Extract the (X, Y) coordinate from the center of the cell holding the provided text.  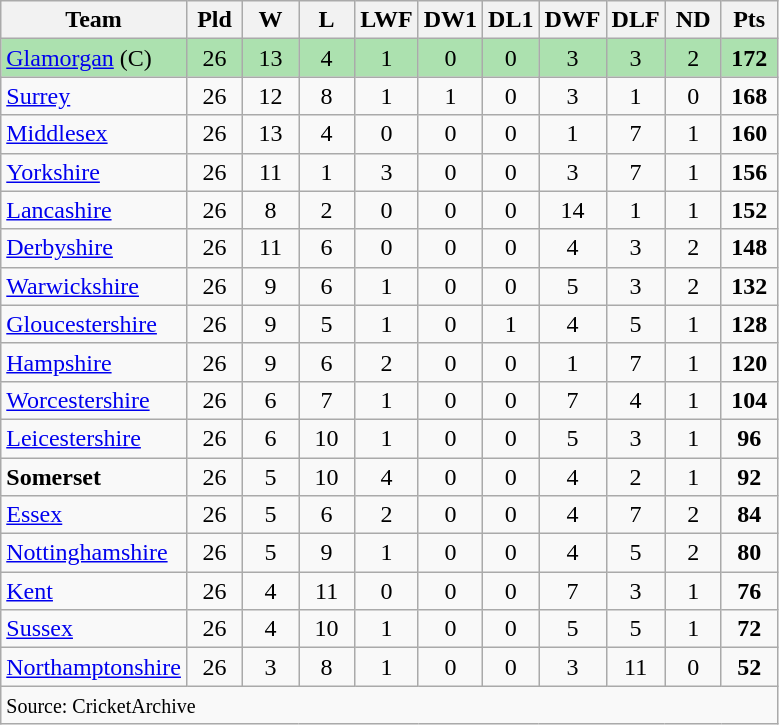
Somerset (94, 477)
Sussex (94, 629)
Leicestershire (94, 438)
Pld (214, 20)
128 (749, 324)
156 (749, 172)
120 (749, 362)
Kent (94, 591)
Derbyshire (94, 248)
Gloucestershire (94, 324)
Northamptonshire (94, 667)
L (327, 20)
Source: CricketArchive (389, 705)
Team (94, 20)
Worcestershire (94, 400)
14 (572, 210)
Pts (749, 20)
168 (749, 96)
Nottinghamshire (94, 553)
Middlesex (94, 134)
132 (749, 286)
ND (693, 20)
DLF (636, 20)
DW1 (450, 20)
172 (749, 58)
72 (749, 629)
76 (749, 591)
104 (749, 400)
80 (749, 553)
Yorkshire (94, 172)
Lancashire (94, 210)
Warwickshire (94, 286)
Hampshire (94, 362)
Surrey (94, 96)
Glamorgan (C) (94, 58)
84 (749, 515)
96 (749, 438)
160 (749, 134)
12 (271, 96)
152 (749, 210)
DWF (572, 20)
92 (749, 477)
W (271, 20)
52 (749, 667)
Essex (94, 515)
DL1 (511, 20)
148 (749, 248)
LWF (387, 20)
